For the text-containing cell, return its midpoint in [x, y] coordinate format. 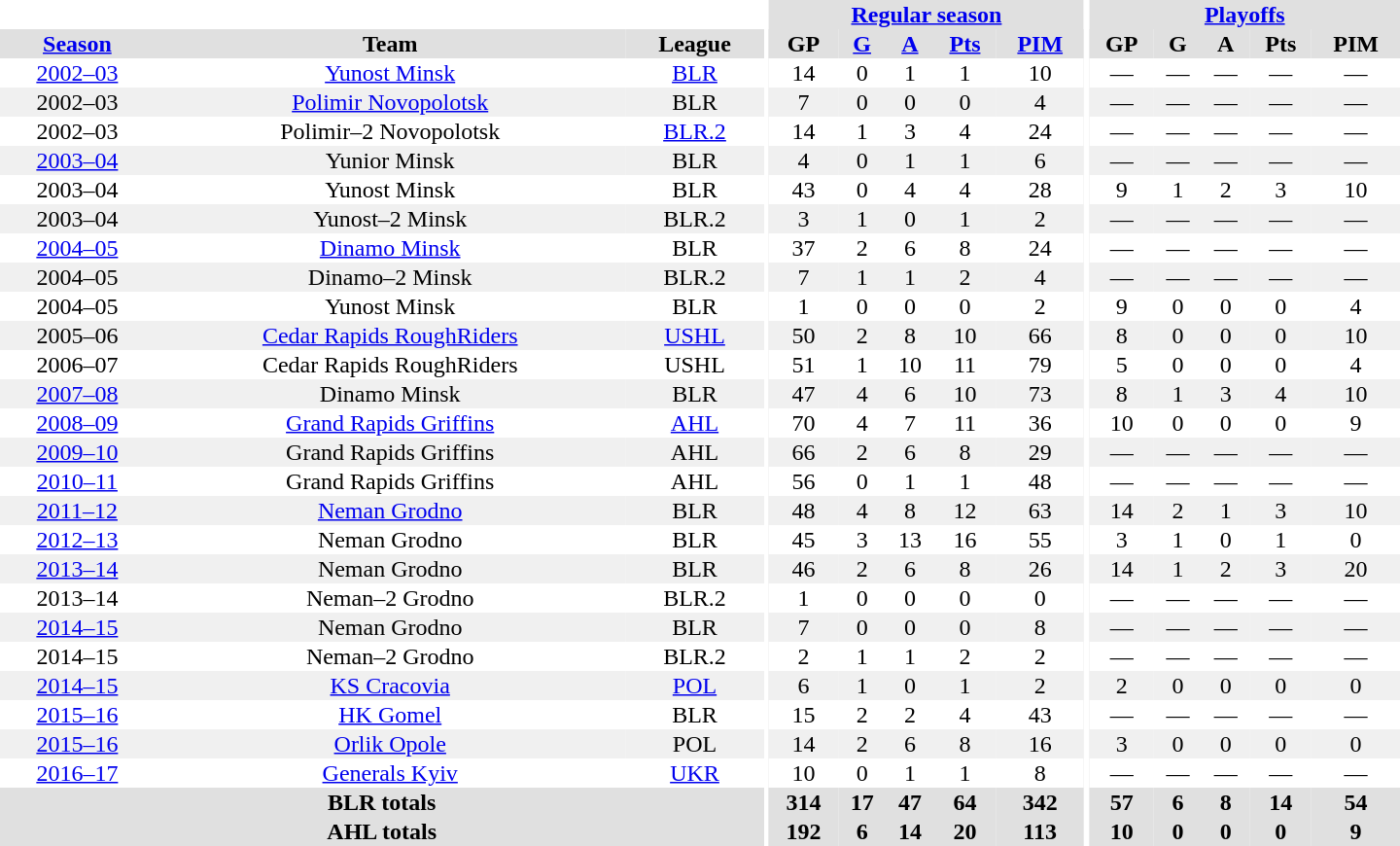
HK Gomel [391, 715]
Polimir Novopolotsk [391, 102]
Generals Kyiv [391, 773]
55 [1040, 540]
2016–17 [78, 773]
BLR totals [381, 802]
AHL totals [381, 831]
15 [803, 715]
314 [803, 802]
54 [1355, 802]
12 [965, 511]
64 [965, 802]
Dinamo–2 Minsk [391, 277]
37 [803, 248]
Polimir–2 Novopolotsk [391, 131]
50 [803, 335]
56 [803, 481]
79 [1040, 365]
2010–11 [78, 481]
2006–07 [78, 365]
2005–06 [78, 335]
13 [910, 540]
51 [803, 365]
UKR [695, 773]
Yunior Minsk [391, 160]
Orlik Opole [391, 744]
League [695, 44]
73 [1040, 394]
70 [803, 423]
57 [1121, 802]
113 [1040, 831]
KS Cracovia [391, 686]
28 [1040, 190]
26 [1040, 569]
2009–10 [78, 452]
Season [78, 44]
2012–13 [78, 540]
45 [803, 540]
5 [1121, 365]
36 [1040, 423]
342 [1040, 802]
17 [861, 802]
Team [391, 44]
Regular season [927, 15]
2007–08 [78, 394]
2011–12 [78, 511]
46 [803, 569]
29 [1040, 452]
Yunost–2 Minsk [391, 219]
192 [803, 831]
Playoffs [1244, 15]
2008–09 [78, 423]
63 [1040, 511]
